Return (X, Y) of the center of cell containing provided text 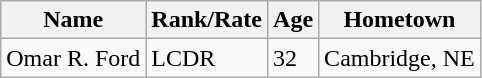
32 (294, 58)
Name (74, 20)
Cambridge, NE (400, 58)
Age (294, 20)
LCDR (207, 58)
Omar R. Ford (74, 58)
Hometown (400, 20)
Rank/Rate (207, 20)
